Detect which cell encompasses the target text, then output its [x, y] center coordinate. 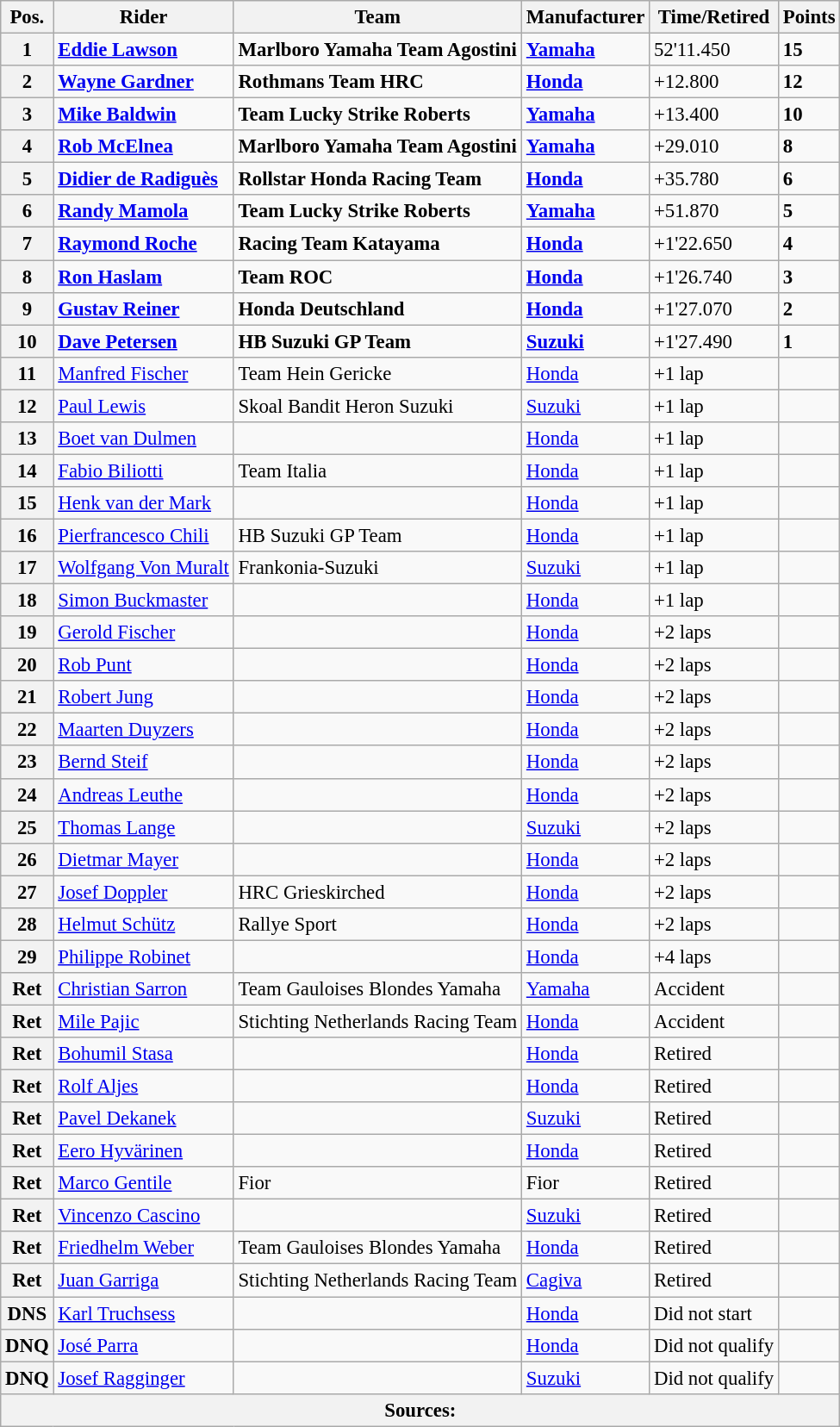
14 [28, 470]
18 [28, 601]
21 [28, 697]
Henk van der Mark [143, 503]
Racing Team Katayama [377, 244]
+1'26.740 [714, 277]
Robert Jung [143, 697]
11 [28, 373]
Mike Baldwin [143, 115]
DNS [28, 1313]
Boet van Dulmen [143, 439]
17 [28, 568]
26 [28, 859]
Didier de Radiguès [143, 179]
Raymond Roche [143, 244]
Maarten Duyzers [143, 730]
Honda Deutschland [377, 308]
Sources: [420, 1410]
Marco Gentile [143, 1183]
Bernd Steif [143, 763]
+13.400 [714, 115]
29 [28, 957]
Rob McElnea [143, 146]
Dietmar Mayer [143, 859]
Mile Pajic [143, 1021]
Rothmans Team HRC [377, 82]
Time/Retired [714, 17]
Eero Hyvärinen [143, 1151]
Karl Truchsess [143, 1313]
Philippe Robinet [143, 957]
+1'27.490 [714, 341]
Ron Haslam [143, 277]
Juan Garriga [143, 1281]
28 [28, 925]
Skoal Bandit Heron Suzuki [377, 406]
+12.800 [714, 82]
24 [28, 795]
25 [28, 827]
Did not start [714, 1313]
Paul Lewis [143, 406]
Andreas Leuthe [143, 795]
Eddie Lawson [143, 50]
+35.780 [714, 179]
HRC Grieskirched [377, 892]
Rider [143, 17]
Randy Mamola [143, 211]
Dave Petersen [143, 341]
Friedhelm Weber [143, 1249]
+51.870 [714, 211]
Team ROC [377, 277]
+29.010 [714, 146]
20 [28, 665]
Simon Buckmaster [143, 601]
22 [28, 730]
23 [28, 763]
Josef Ragginger [143, 1378]
Helmut Schütz [143, 925]
Fabio Biliotti [143, 470]
Rolf Aljes [143, 1087]
Vincenzo Cascino [143, 1216]
Team Hein Gericke [377, 373]
Josef Doppler [143, 892]
Rallye Sport [377, 925]
27 [28, 892]
Pierfrancesco Chili [143, 535]
52'11.450 [714, 50]
Wayne Gardner [143, 82]
Manfred Fischer [143, 373]
Gustav Reiner [143, 308]
Bohumil Stasa [143, 1054]
Thomas Lange [143, 827]
Team Italia [377, 470]
13 [28, 439]
Cagiva [586, 1281]
+1'22.650 [714, 244]
Wolfgang Von Muralt [143, 568]
Pos. [28, 17]
16 [28, 535]
Pavel Dekanek [143, 1119]
Rob Punt [143, 665]
19 [28, 632]
Points [808, 17]
José Parra [143, 1345]
Frankonia-Suzuki [377, 568]
+1'27.070 [714, 308]
Team [377, 17]
9 [28, 308]
Christian Sarron [143, 989]
7 [28, 244]
Manufacturer [586, 17]
+4 laps [714, 957]
Rollstar Honda Racing Team [377, 179]
Gerold Fischer [143, 632]
